Pinpoint the cell where the given text exists, returning its (X, Y) midpoint coordinate. 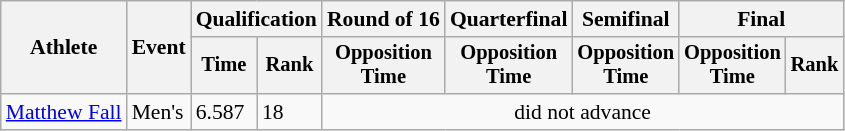
Athlete (64, 48)
did not advance (582, 112)
Final (761, 19)
6.587 (224, 112)
Qualification (256, 19)
Men's (159, 112)
Round of 16 (384, 19)
18 (290, 112)
Event (159, 48)
Time (224, 66)
Semifinal (626, 19)
Matthew Fall (64, 112)
Quarterfinal (509, 19)
